Search for the cell housing the specified text and yield its (X, Y) center coordinate. 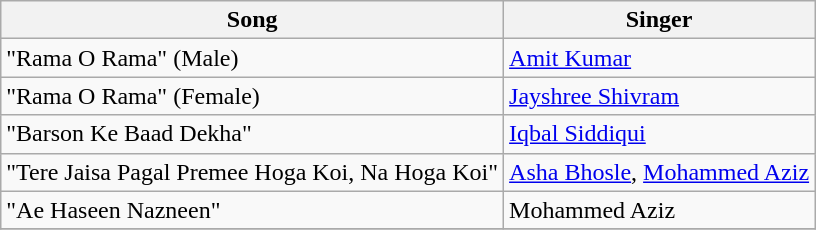
Iqbal Siddiqui (660, 134)
"Rama O Rama" (Male) (252, 58)
"Tere Jaisa Pagal Premee Hoga Koi, Na Hoga Koi" (252, 172)
Jayshree Shivram (660, 96)
Singer (660, 20)
"Ae Haseen Nazneen" (252, 210)
Song (252, 20)
Amit Kumar (660, 58)
"Rama O Rama" (Female) (252, 96)
Asha Bhosle, Mohammed Aziz (660, 172)
"Barson Ke Baad Dekha" (252, 134)
Mohammed Aziz (660, 210)
